Extract the [x, y] coordinate from the center of the cell holding the provided text.  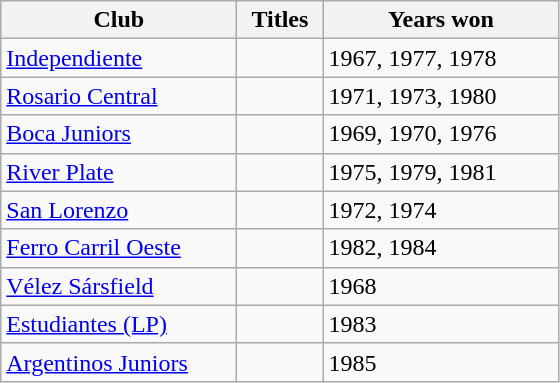
Years won [441, 20]
1982, 1984 [441, 248]
Rosario Central [119, 96]
1967, 1977, 1978 [441, 58]
1972, 1974 [441, 210]
1975, 1979, 1981 [441, 172]
1969, 1970, 1976 [441, 134]
Club [119, 20]
1968 [441, 286]
San Lorenzo [119, 210]
Boca Juniors [119, 134]
Independiente [119, 58]
1985 [441, 362]
Ferro Carril Oeste [119, 248]
1971, 1973, 1980 [441, 96]
Estudiantes (LP) [119, 324]
River Plate [119, 172]
1983 [441, 324]
Argentinos Juniors [119, 362]
Vélez Sársfield [119, 286]
Titles [280, 20]
